Provide the [x, y] coordinate of the cell's center where the given text is located.  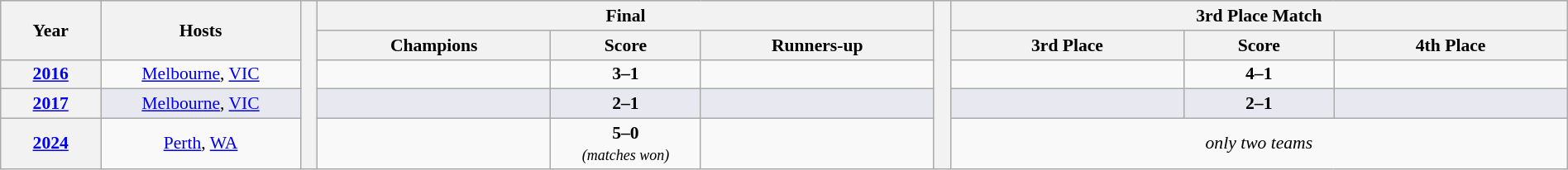
Final [626, 16]
4–1 [1259, 74]
3rd Place Match [1259, 16]
5–0(matches won) [625, 144]
only two teams [1259, 144]
Year [51, 30]
Hosts [201, 30]
3rd Place [1067, 45]
Perth, WA [201, 144]
Runners-up [817, 45]
2024 [51, 144]
2016 [51, 74]
3–1 [625, 74]
2017 [51, 104]
4th Place [1451, 45]
Champions [434, 45]
